Find where the given text appears and provide that cell's center as (x, y) coordinate. 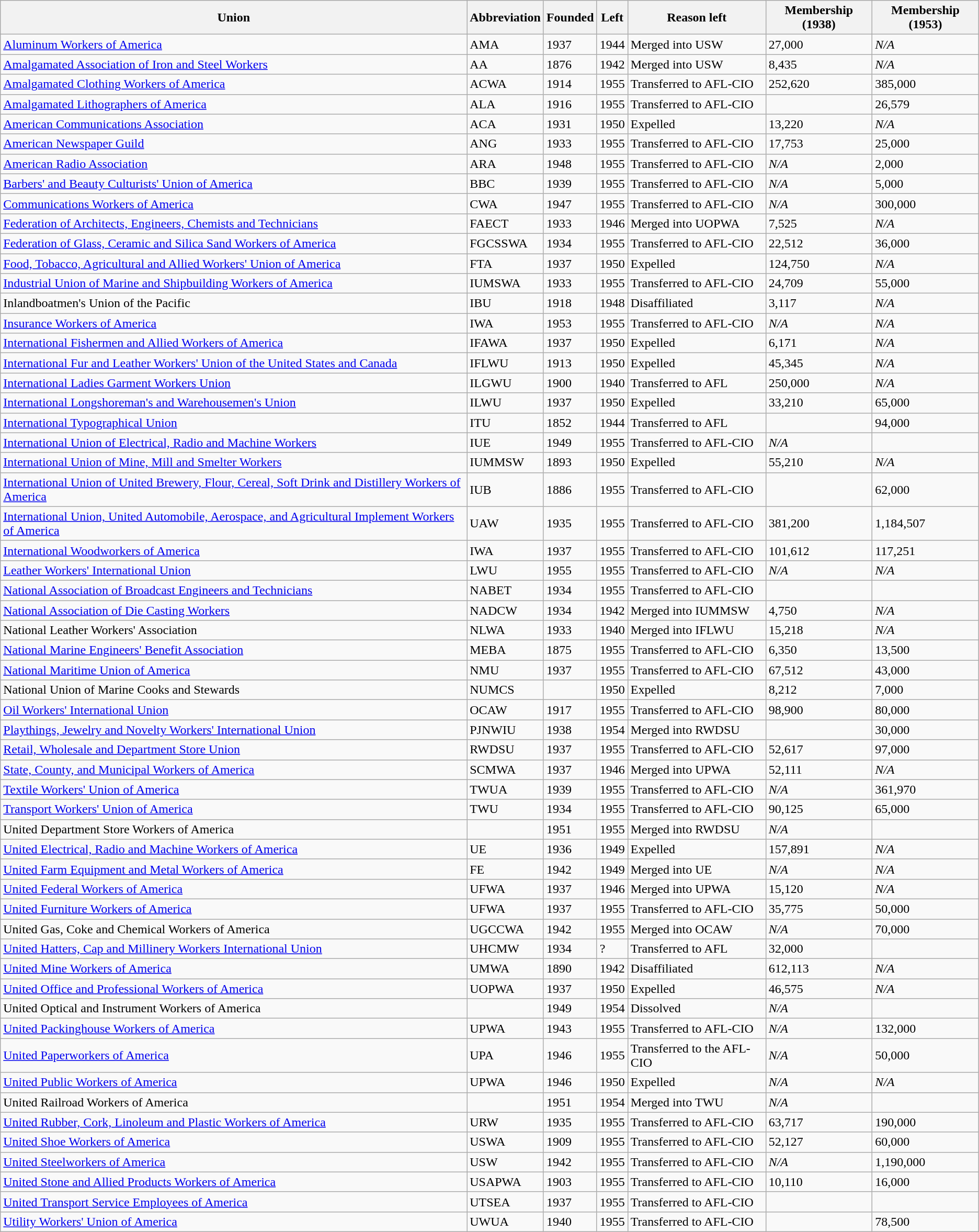
International Union of United Brewery, Flour, Cereal, Soft Drink and Distillery Workers of America (234, 490)
27,000 (819, 44)
32,000 (819, 949)
Leather Workers' International Union (234, 570)
13,500 (926, 650)
United Department Store Workers of America (234, 829)
National Leather Workers' Association (234, 630)
250,000 (819, 383)
Merged into IUMMSW (697, 611)
52,617 (819, 750)
6,171 (819, 343)
1914 (570, 84)
ANG (505, 144)
7,000 (926, 690)
Playthings, Jewelry and Novelty Workers' International Union (234, 730)
International Fishermen and Allied Workers of America (234, 343)
PJNWIU (505, 730)
IUB (505, 490)
UPA (505, 1056)
1,190,000 (926, 1162)
United Stone and Allied Products Workers of America (234, 1182)
1916 (570, 104)
8,435 (819, 64)
1903 (570, 1182)
1918 (570, 303)
International Fur and Leather Workers' Union of the United States and Canada (234, 363)
United Railroad Workers of America (234, 1102)
NMU (505, 670)
101,612 (819, 550)
United Mine Workers of America (234, 969)
United Public Workers of America (234, 1082)
63,717 (819, 1122)
Merged into UOPWA (697, 223)
RWDSU (505, 750)
USAPWA (505, 1182)
NUMCS (505, 690)
National Association of Die Casting Workers (234, 611)
National Union of Marine Cooks and Stewards (234, 690)
6,350 (819, 650)
94,000 (926, 423)
United Furniture Workers of America (234, 909)
Aluminum Workers of America (234, 44)
Utility Workers' Union of America (234, 1222)
Barbers' and Beauty Culturists' Union of America (234, 184)
1931 (570, 124)
Abbreviation (505, 18)
30,000 (926, 730)
46,575 (819, 989)
36,000 (926, 243)
Dissolved (697, 1009)
UGCCWA (505, 929)
381,200 (819, 523)
URW (505, 1122)
Federation of Architects, Engineers, Chemists and Technicians (234, 223)
1917 (570, 710)
67,512 (819, 670)
United Paperworkers of America (234, 1056)
1875 (570, 650)
132,000 (926, 1028)
1876 (570, 64)
International Ladies Garment Workers Union (234, 383)
78,500 (926, 1222)
ACWA (505, 84)
United Federal Workers of America (234, 889)
1852 (570, 423)
70,000 (926, 929)
Insurance Workers of America (234, 323)
4,750 (819, 611)
90,125 (819, 809)
United Rubber, Cork, Linoleum and Plastic Workers of America (234, 1122)
BBC (505, 184)
UTSEA (505, 1202)
International Typographical Union (234, 423)
612,113 (819, 969)
United Steelworkers of America (234, 1162)
5,000 (926, 184)
Left (612, 18)
NADCW (505, 611)
2,000 (926, 164)
Membership (1953) (926, 18)
FGCSSWA (505, 243)
UE (505, 849)
FTA (505, 263)
157,891 (819, 849)
ACA (505, 124)
United Electrical, Radio and Machine Workers of America (234, 849)
USWA (505, 1142)
United Optical and Instrument Workers of America (234, 1009)
300,000 (926, 204)
26,579 (926, 104)
UOPWA (505, 989)
1913 (570, 363)
8,212 (819, 690)
International Woodworkers of America (234, 550)
IFAWA (505, 343)
124,750 (819, 263)
1886 (570, 490)
ILWU (505, 403)
1,184,507 (926, 523)
43,000 (926, 670)
USW (505, 1162)
Amalgamated Clothing Workers of America (234, 84)
Retail, Wholesale and Department Store Union (234, 750)
33,210 (819, 403)
Amalgamated Association of Iron and Steel Workers (234, 64)
Amalgamated Lithographers of America (234, 104)
252,620 (819, 84)
1900 (570, 383)
National Maritime Union of America (234, 670)
AA (505, 64)
Industrial Union of Marine and Shipbuilding Workers of America (234, 284)
IUMSWA (505, 284)
25,000 (926, 144)
1938 (570, 730)
UAW (505, 523)
35,775 (819, 909)
Merged into IFLWU (697, 630)
International Union of Electrical, Radio and Machine Workers (234, 443)
FE (505, 869)
American Newspaper Guild (234, 144)
1909 (570, 1142)
361,970 (926, 789)
American Radio Association (234, 164)
98,900 (819, 710)
1943 (570, 1028)
1936 (570, 849)
22,512 (819, 243)
1953 (570, 323)
10,110 (819, 1182)
7,525 (819, 223)
NABET (505, 590)
Transport Workers' Union of America (234, 809)
United Gas, Coke and Chemical Workers of America (234, 929)
UWUA (505, 1222)
LWU (505, 570)
ALA (505, 104)
Communications Workers of America (234, 204)
ILGWU (505, 383)
15,218 (819, 630)
UMWA (505, 969)
Textile Workers' Union of America (234, 789)
United Shoe Workers of America (234, 1142)
FAECT (505, 223)
Merged into TWU (697, 1102)
TWUA (505, 789)
Food, Tobacco, Agricultural and Allied Workers' Union of America (234, 263)
International Union, United Automobile, Aerospace, and Agricultural Implement Workers of America (234, 523)
Founded (570, 18)
52,127 (819, 1142)
SCMWA (505, 770)
American Communications Association (234, 124)
Reason left (697, 18)
UHCMW (505, 949)
3,117 (819, 303)
80,000 (926, 710)
15,120 (819, 889)
Merged into OCAW (697, 929)
55,000 (926, 284)
45,345 (819, 363)
NLWA (505, 630)
Transferred to the AFL-CIO (697, 1056)
? (612, 949)
Merged into UE (697, 869)
OCAW (505, 710)
24,709 (819, 284)
IUMMSW (505, 462)
International Longshoreman's and Warehousemen's Union (234, 403)
1893 (570, 462)
CWA (505, 204)
IBU (505, 303)
International Union of Mine, Mill and Smelter Workers (234, 462)
IFLWU (505, 363)
Oil Workers' International Union (234, 710)
97,000 (926, 750)
62,000 (926, 490)
385,000 (926, 84)
ARA (505, 164)
17,753 (819, 144)
United Office and Professional Workers of America (234, 989)
IUE (505, 443)
TWU (505, 809)
1947 (570, 204)
United Packinghouse Workers of America (234, 1028)
Federation of Glass, Ceramic and Silica Sand Workers of America (234, 243)
National Marine Engineers' Benefit Association (234, 650)
16,000 (926, 1182)
1890 (570, 969)
Union (234, 18)
55,210 (819, 462)
Membership (1938) (819, 18)
60,000 (926, 1142)
117,251 (926, 550)
190,000 (926, 1122)
52,111 (819, 770)
Inlandboatmen's Union of the Pacific (234, 303)
State, County, and Municipal Workers of America (234, 770)
National Association of Broadcast Engineers and Technicians (234, 590)
ITU (505, 423)
AMA (505, 44)
MEBA (505, 650)
13,220 (819, 124)
United Transport Service Employees of America (234, 1202)
United Hatters, Cap and Millinery Workers International Union (234, 949)
United Farm Equipment and Metal Workers of America (234, 869)
